Determine the (X, Y) coordinate at the center of the cell enclosing the given text.  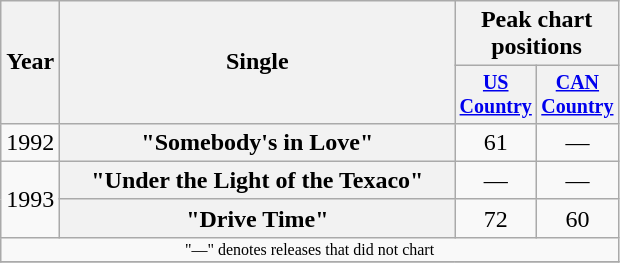
Single (258, 62)
CAN Country (578, 94)
US Country (496, 94)
"Somebody's in Love" (258, 142)
Peak chartpositions (536, 34)
60 (578, 218)
"Under the Light of the Texaco" (258, 180)
1992 (30, 142)
61 (496, 142)
72 (496, 218)
"—" denotes releases that did not chart (310, 249)
1993 (30, 199)
"Drive Time" (258, 218)
Year (30, 62)
